Find where the given text appears and provide that cell's center as (x, y) coordinate. 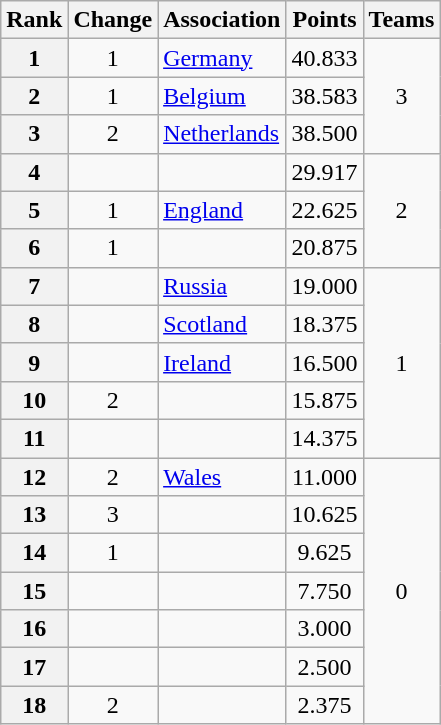
29.917 (324, 172)
6 (34, 248)
40.833 (324, 58)
8 (34, 324)
Russia (222, 286)
Association (222, 20)
7 (34, 286)
Wales (222, 477)
20.875 (324, 248)
Scotland (222, 324)
19.000 (324, 286)
11.000 (324, 477)
0 (402, 591)
2.375 (324, 705)
16.500 (324, 362)
10.625 (324, 515)
9 (34, 362)
Ireland (222, 362)
Belgium (222, 96)
Germany (222, 58)
Change (113, 20)
5 (34, 210)
Rank (34, 20)
38.500 (324, 134)
12 (34, 477)
18 (34, 705)
16 (34, 629)
38.583 (324, 96)
15 (34, 591)
15.875 (324, 400)
14 (34, 553)
11 (34, 438)
Netherlands (222, 134)
22.625 (324, 210)
10 (34, 400)
3.000 (324, 629)
17 (34, 667)
4 (34, 172)
14.375 (324, 438)
7.750 (324, 591)
18.375 (324, 324)
9.625 (324, 553)
2.500 (324, 667)
England (222, 210)
13 (34, 515)
Points (324, 20)
Teams (402, 20)
